Detect which cell encompasses the target text, then output its (X, Y) center coordinate. 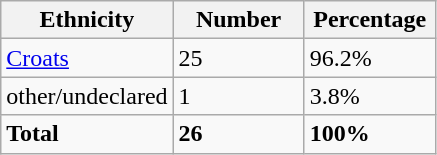
Total (87, 134)
100% (370, 134)
1 (238, 96)
3.8% (370, 96)
Percentage (370, 20)
25 (238, 58)
Croats (87, 58)
Ethnicity (87, 20)
Number (238, 20)
96.2% (370, 58)
26 (238, 134)
other/undeclared (87, 96)
